Output the (x, y) coordinate of the center of the cell containing the given text.  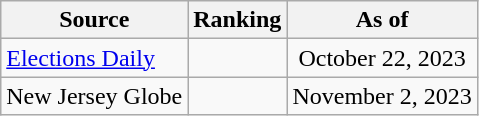
November 2, 2023 (382, 96)
Elections Daily (94, 58)
New Jersey Globe (94, 96)
Ranking (238, 20)
Source (94, 20)
October 22, 2023 (382, 58)
As of (382, 20)
